Provide the (x, y) coordinate of the cell's center where the given text is located.  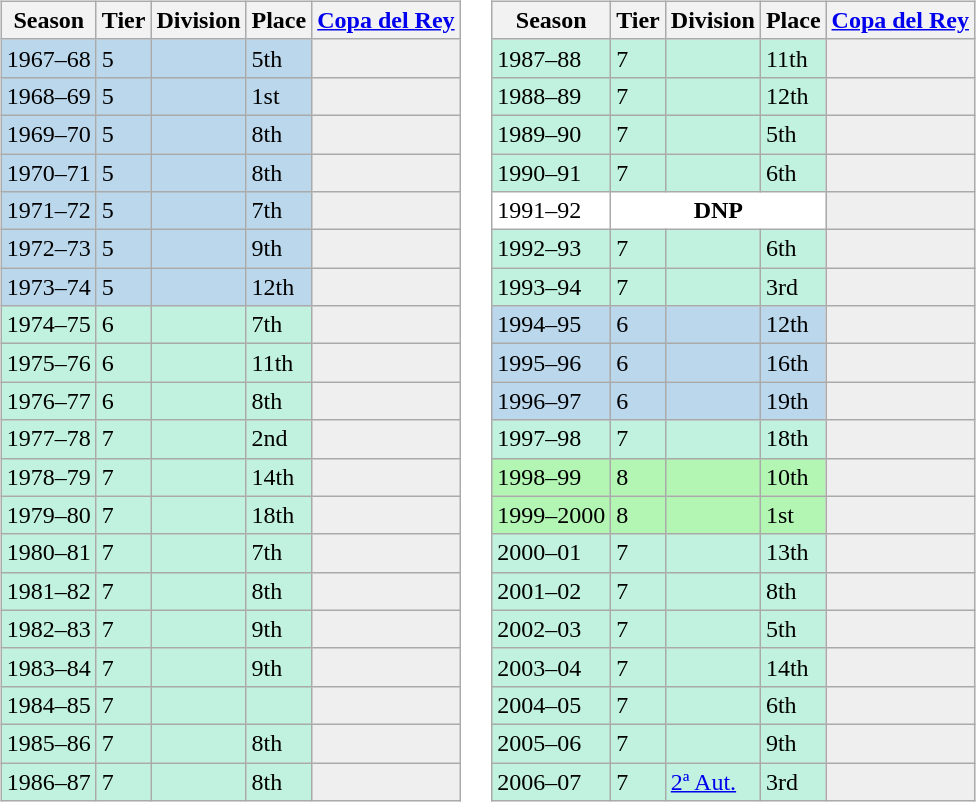
1998–99 (552, 477)
1969–70 (48, 134)
1992–93 (552, 249)
1983–84 (48, 667)
1984–85 (48, 705)
1986–87 (48, 781)
1971–72 (48, 211)
10th (793, 477)
1976–77 (48, 401)
13th (793, 553)
1973–74 (48, 287)
1996–97 (552, 401)
1970–71 (48, 173)
1989–90 (552, 134)
2ª Aut. (712, 781)
1967–68 (48, 58)
1995–96 (552, 363)
1977–78 (48, 439)
2003–04 (552, 667)
16th (793, 363)
1981–82 (48, 591)
1990–91 (552, 173)
1972–73 (48, 249)
1974–75 (48, 325)
1980–81 (48, 553)
DNP (718, 211)
1982–83 (48, 629)
2nd (279, 439)
1968–69 (48, 96)
1994–95 (552, 325)
1997–98 (552, 439)
2006–07 (552, 781)
1979–80 (48, 515)
1988–89 (552, 96)
1993–94 (552, 287)
2005–06 (552, 743)
2001–02 (552, 591)
1999–2000 (552, 515)
1978–79 (48, 477)
19th (793, 401)
2000–01 (552, 553)
1991–92 (552, 211)
1987–88 (552, 58)
1975–76 (48, 363)
2002–03 (552, 629)
2004–05 (552, 705)
1985–86 (48, 743)
